Determine the (X, Y) coordinate at the center of the cell enclosing the given text.  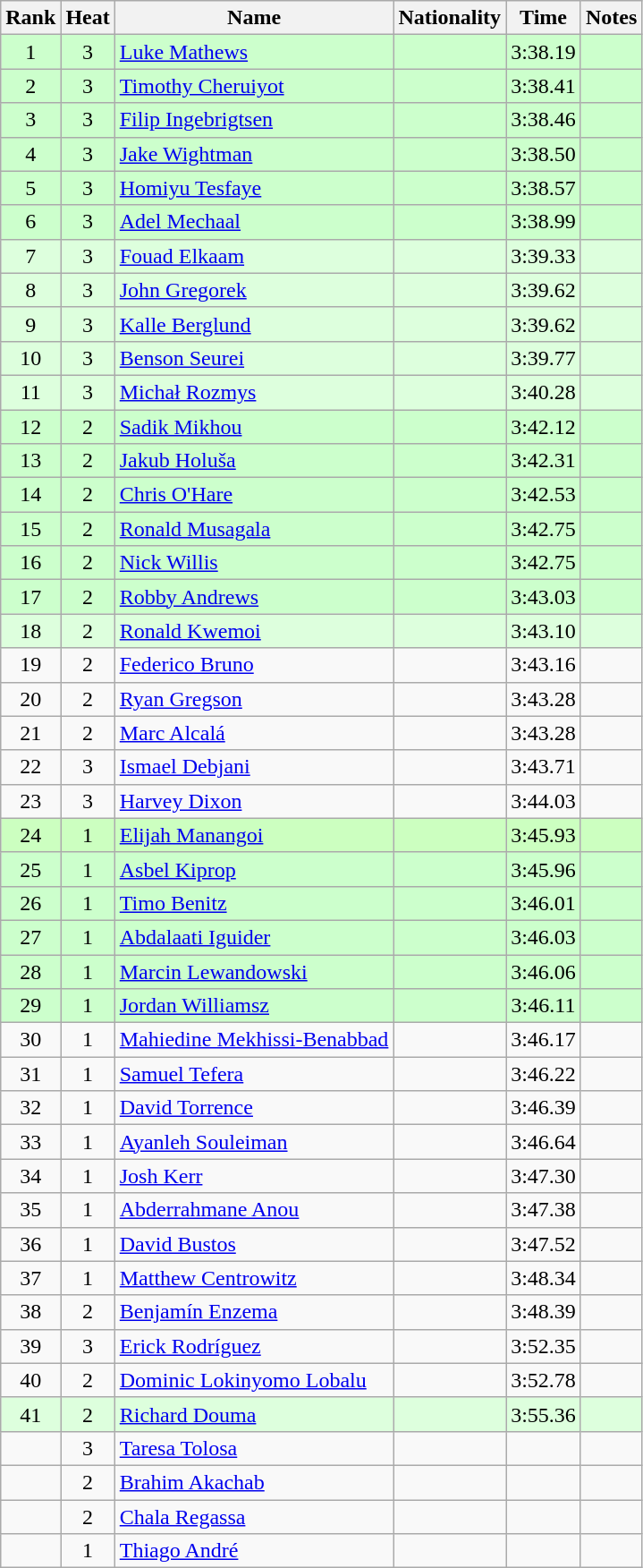
Mahiedine Mekhissi-Benabbad (254, 1040)
40 (30, 1380)
Robby Andrews (254, 597)
Timothy Cheruiyot (254, 86)
37 (30, 1278)
3:52.78 (544, 1380)
Richard Douma (254, 1414)
27 (30, 937)
Time (544, 18)
22 (30, 767)
Elijah Manangoi (254, 835)
21 (30, 733)
3:46.01 (544, 903)
3:38.99 (544, 222)
Notes (611, 18)
3:42.12 (544, 427)
Name (254, 18)
Chala Regassa (254, 1517)
Brahim Akachab (254, 1482)
3:46.03 (544, 937)
9 (30, 324)
41 (30, 1414)
3:38.46 (544, 120)
3:47.30 (544, 1176)
3:38.50 (544, 154)
Homiyu Tesfaye (254, 188)
13 (30, 461)
Harvey Dixon (254, 801)
35 (30, 1210)
7 (30, 256)
3:48.39 (544, 1312)
Abderrahmane Anou (254, 1210)
3:46.22 (544, 1074)
Adel Mechaal (254, 222)
28 (30, 971)
10 (30, 358)
34 (30, 1176)
Luke Mathews (254, 52)
17 (30, 597)
Heat (88, 18)
Marc Alcalá (254, 733)
Samuel Tefera (254, 1074)
3:43.10 (544, 631)
4 (30, 154)
16 (30, 563)
6 (30, 222)
David Torrence (254, 1108)
Nationality (450, 18)
Josh Kerr (254, 1176)
3:46.64 (544, 1142)
3:43.16 (544, 665)
3:47.38 (544, 1210)
32 (30, 1108)
3:44.03 (544, 801)
John Gregorek (254, 290)
3:42.53 (544, 495)
3:40.28 (544, 392)
26 (30, 903)
Ismael Debjani (254, 767)
Nick Willis (254, 563)
Benjamín Enzema (254, 1312)
David Bustos (254, 1244)
3:38.41 (544, 86)
31 (30, 1074)
3:38.57 (544, 188)
Jake Wightman (254, 154)
Ryan Gregson (254, 699)
Ronald Musagala (254, 529)
3:39.33 (544, 256)
3:52.35 (544, 1346)
Fouad Elkaam (254, 256)
3:43.03 (544, 597)
Federico Bruno (254, 665)
Filip Ingebrigtsen (254, 120)
Abdalaati Iguider (254, 937)
3:45.96 (544, 869)
25 (30, 869)
14 (30, 495)
3:46.06 (544, 971)
19 (30, 665)
Jordan Williamsz (254, 1006)
11 (30, 392)
Marcin Lewandowski (254, 971)
3:47.52 (544, 1244)
Asbel Kiprop (254, 869)
39 (30, 1346)
8 (30, 290)
12 (30, 427)
18 (30, 631)
Timo Benitz (254, 903)
3:38.19 (544, 52)
24 (30, 835)
Erick Rodríguez (254, 1346)
36 (30, 1244)
3:39.77 (544, 358)
3:45.93 (544, 835)
30 (30, 1040)
33 (30, 1142)
23 (30, 801)
3:43.71 (544, 767)
Taresa Tolosa (254, 1448)
20 (30, 699)
Jakub Holuša (254, 461)
3:46.17 (544, 1040)
5 (30, 188)
Sadik Mikhou (254, 427)
Kalle Berglund (254, 324)
Michał Rozmys (254, 392)
15 (30, 529)
3:55.36 (544, 1414)
3:48.34 (544, 1278)
Ayanleh Souleiman (254, 1142)
Chris O'Hare (254, 495)
3:42.31 (544, 461)
3:46.11 (544, 1006)
29 (30, 1006)
Matthew Centrowitz (254, 1278)
Benson Seurei (254, 358)
Thiago André (254, 1551)
38 (30, 1312)
Rank (30, 18)
3:46.39 (544, 1108)
Dominic Lokinyomo Lobalu (254, 1380)
Ronald Kwemoi (254, 631)
